Return the [x, y] coordinate for the center point of the cell that contains the specified text.  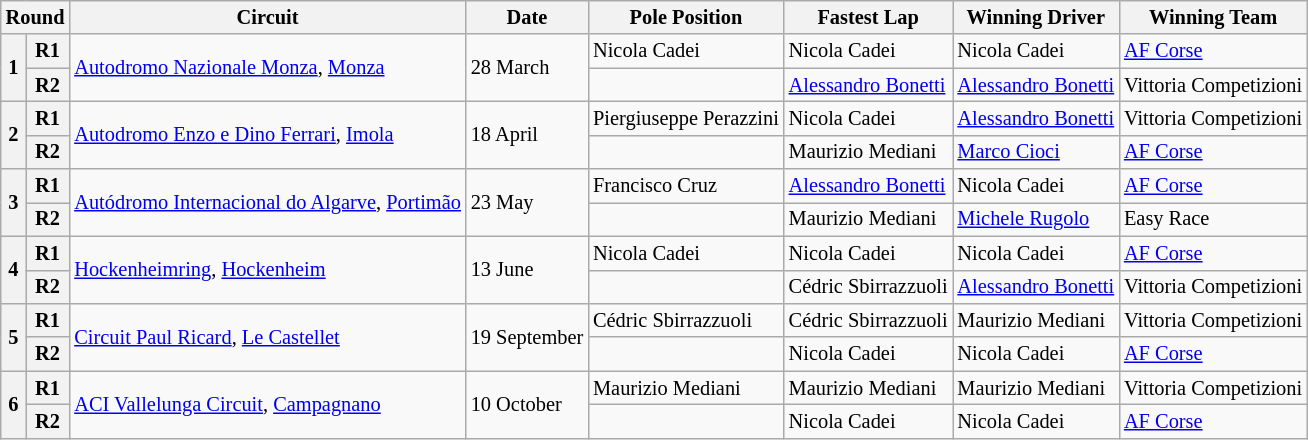
13 June [527, 270]
28 March [527, 68]
2 [14, 134]
Winning Team [1213, 17]
Francisco Cruz [686, 186]
Date [527, 17]
Circuit Paul Ricard, Le Castellet [267, 336]
Autodromo Nazionale Monza, Monza [267, 68]
23 May [527, 202]
Marco Cioci [1036, 152]
Fastest Lap [868, 17]
Hockenheimring, Hockenheim [267, 270]
Circuit [267, 17]
Easy Race [1213, 219]
5 [14, 336]
Piergiuseppe Perazzini [686, 118]
Michele Rugolo [1036, 219]
ACI Vallelunga Circuit, Campagnano [267, 404]
Pole Position [686, 17]
3 [14, 202]
Autódromo Internacional do Algarve, Portimão [267, 202]
1 [14, 68]
18 April [527, 134]
Round [36, 17]
6 [14, 404]
Autodromo Enzo e Dino Ferrari, Imola [267, 134]
10 October [527, 404]
4 [14, 270]
Winning Driver [1036, 17]
19 September [527, 336]
